Extract the [X, Y] coordinate from the center of the cell holding the provided text.  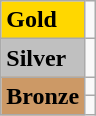
Gold [43, 20]
Silver [43, 58]
Bronze [43, 96]
